Return (x, y) of the center of cell containing provided text 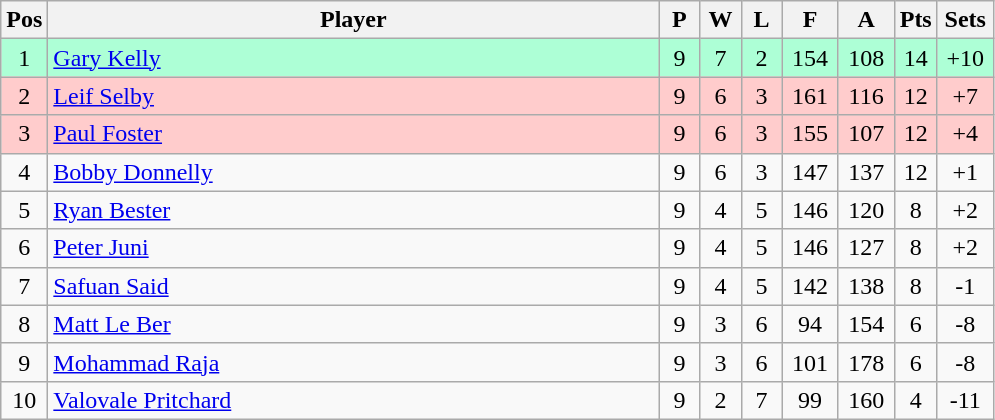
Mohammad Raja (354, 362)
108 (866, 58)
137 (866, 172)
+1 (965, 172)
Valovale Pritchard (354, 400)
Bobby Donnelly (354, 172)
160 (866, 400)
Player (354, 20)
107 (866, 134)
138 (866, 286)
161 (810, 96)
Sets (965, 20)
+7 (965, 96)
Ryan Bester (354, 210)
P (680, 20)
Safuan Said (354, 286)
F (810, 20)
116 (866, 96)
Paul Foster (354, 134)
10 (24, 400)
127 (866, 248)
+4 (965, 134)
Leif Selby (354, 96)
Pos (24, 20)
Matt Le Ber (354, 324)
Peter Juni (354, 248)
178 (866, 362)
99 (810, 400)
120 (866, 210)
L (762, 20)
101 (810, 362)
W (720, 20)
1 (24, 58)
+10 (965, 58)
155 (810, 134)
147 (810, 172)
Pts (916, 20)
-11 (965, 400)
Gary Kelly (354, 58)
142 (810, 286)
94 (810, 324)
-1 (965, 286)
A (866, 20)
14 (916, 58)
